Detect which cell encompasses the target text, then output its [x, y] center coordinate. 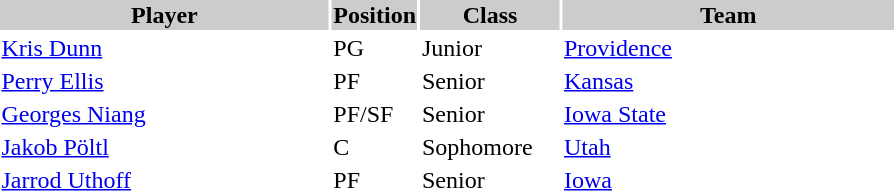
Perry Ellis [164, 81]
Team [728, 15]
C [375, 147]
PF [375, 81]
Position [375, 15]
Iowa State [728, 114]
PF/SF [375, 114]
Jakob Pöltl [164, 147]
Georges Niang [164, 114]
Junior [490, 48]
Kris Dunn [164, 48]
Kansas [728, 81]
Sophomore [490, 147]
Class [490, 15]
PG [375, 48]
Providence [728, 48]
Utah [728, 147]
Player [164, 15]
